Pinpoint the cell where the given text exists, returning its (x, y) midpoint coordinate. 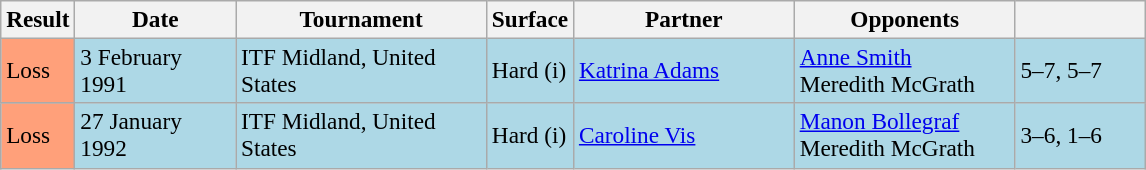
Date (156, 19)
Surface (530, 19)
Caroline Vis (684, 136)
Opponents (904, 19)
5–7, 5–7 (1080, 70)
27 January 1992 (156, 136)
Anne Smith Meredith McGrath (904, 70)
3 February 1991 (156, 70)
Partner (684, 19)
3–6, 1–6 (1080, 136)
Katrina Adams (684, 70)
Result (38, 19)
Manon Bollegraf Meredith McGrath (904, 136)
Tournament (362, 19)
